For the text-containing cell, return its midpoint in [x, y] coordinate format. 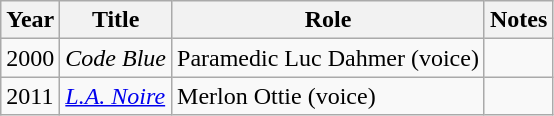
Title [116, 20]
Paramedic Luc Dahmer (voice) [328, 58]
2000 [30, 58]
2011 [30, 96]
L.A. Noire [116, 96]
Notes [518, 20]
Merlon Ottie (voice) [328, 96]
Year [30, 20]
Code Blue [116, 58]
Role [328, 20]
